From the cell containing the given text, extract its center point as [X, Y] coordinate. 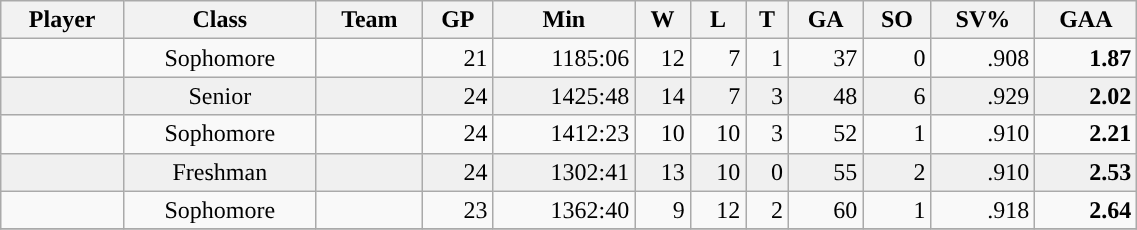
Senior [220, 96]
Class [220, 20]
L [718, 20]
2.21 [1086, 134]
SO [897, 20]
1425:48 [564, 96]
48 [825, 96]
9 [662, 210]
Team [370, 20]
1.87 [1086, 58]
GAA [1086, 20]
SV% [983, 20]
1412:23 [564, 134]
GA [825, 20]
Player [62, 20]
W [662, 20]
1362:40 [564, 210]
Freshman [220, 172]
2.53 [1086, 172]
T [768, 20]
60 [825, 210]
37 [825, 58]
.918 [983, 210]
.929 [983, 96]
Min [564, 20]
14 [662, 96]
1185:06 [564, 58]
6 [897, 96]
2.64 [1086, 210]
2.02 [1086, 96]
1302:41 [564, 172]
.908 [983, 58]
13 [662, 172]
21 [458, 58]
55 [825, 172]
23 [458, 210]
52 [825, 134]
GP [458, 20]
